Find where the given text appears and provide that cell's center as (x, y) coordinate. 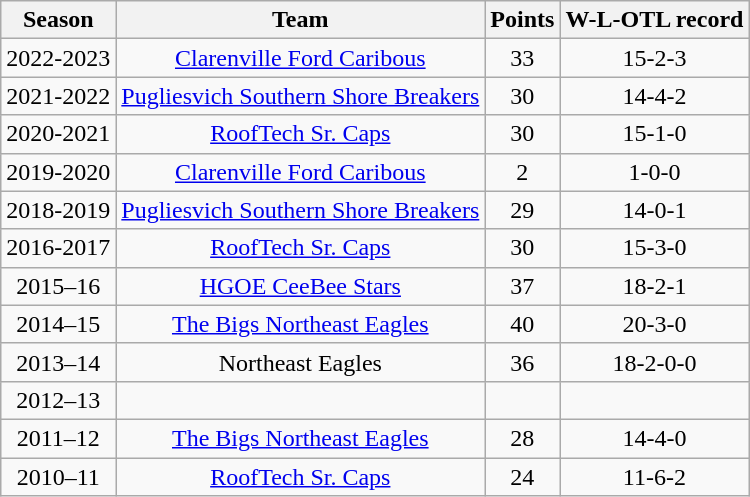
2011–12 (58, 438)
1-0-0 (654, 172)
33 (522, 58)
2018-2019 (58, 210)
15-3-0 (654, 248)
Points (522, 20)
15-1-0 (654, 134)
2012–13 (58, 400)
20-3-0 (654, 324)
2 (522, 172)
2014–15 (58, 324)
W-L-OTL record (654, 20)
Season (58, 20)
18-2-0-0 (654, 362)
28 (522, 438)
40 (522, 324)
29 (522, 210)
18-2-1 (654, 286)
2020-2021 (58, 134)
11-6-2 (654, 477)
2016-2017 (58, 248)
HGOE CeeBee Stars (300, 286)
14-4-2 (654, 96)
37 (522, 286)
15-2-3 (654, 58)
2021-2022 (58, 96)
2019-2020 (58, 172)
2015–16 (58, 286)
Northeast Eagles (300, 362)
36 (522, 362)
2010–11 (58, 477)
14-4-0 (654, 438)
24 (522, 477)
2013–14 (58, 362)
Team (300, 20)
14-0-1 (654, 210)
2022-2023 (58, 58)
